Return the [X, Y] coordinate for the center point of the cell that contains the specified text.  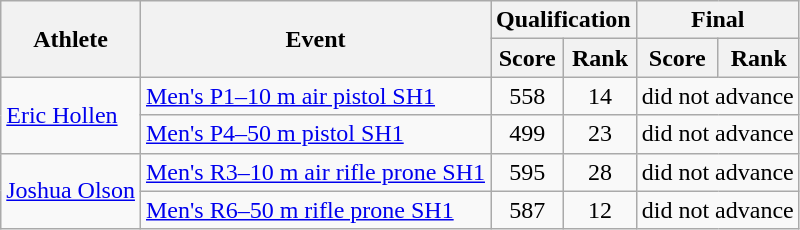
12 [600, 210]
Men's R6–50 m rifle prone SH1 [315, 210]
Men's P4–50 m pistol SH1 [315, 134]
14 [600, 96]
499 [526, 134]
Men's P1–10 m air pistol SH1 [315, 96]
Athlete [71, 39]
Event [315, 39]
558 [526, 96]
595 [526, 172]
Men's R3–10 m air rifle prone SH1 [315, 172]
Eric Hollen [71, 115]
Qualification [563, 20]
587 [526, 210]
Final [718, 20]
23 [600, 134]
Joshua Olson [71, 191]
28 [600, 172]
